Provide the [x, y] coordinate of the cell's center where the given text is located.  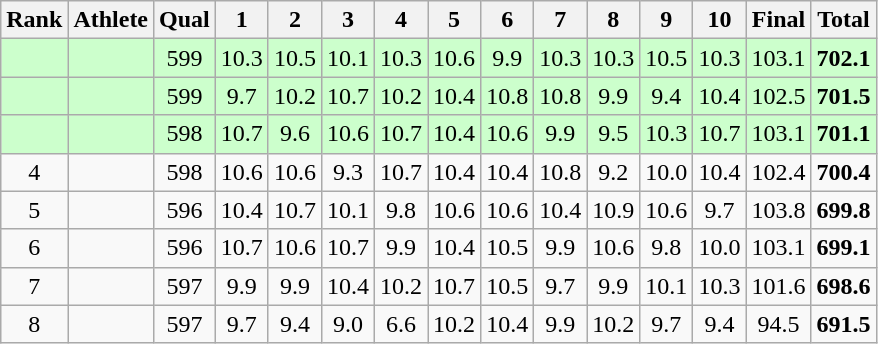
Rank [34, 20]
9.0 [348, 324]
10 [720, 20]
699.8 [844, 210]
10.9 [614, 210]
699.1 [844, 248]
9.6 [294, 134]
702.1 [844, 58]
102.5 [778, 96]
698.6 [844, 286]
Qual [185, 20]
Total [844, 20]
1 [242, 20]
3 [348, 20]
701.1 [844, 134]
2 [294, 20]
9.5 [614, 134]
9 [666, 20]
691.5 [844, 324]
Athlete [111, 20]
9.3 [348, 172]
103.8 [778, 210]
94.5 [778, 324]
6.6 [402, 324]
701.5 [844, 96]
700.4 [844, 172]
101.6 [778, 286]
Final [778, 20]
9.2 [614, 172]
102.4 [778, 172]
